Pinpoint the cell where the given text exists, returning its (x, y) midpoint coordinate. 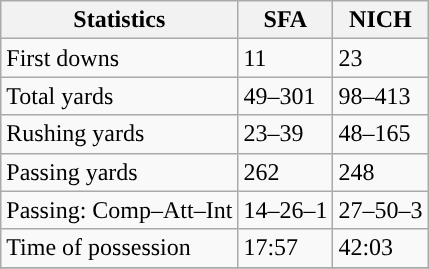
First downs (120, 58)
98–413 (380, 96)
248 (380, 172)
23 (380, 58)
42:03 (380, 248)
NICH (380, 20)
262 (286, 172)
SFA (286, 20)
27–50–3 (380, 210)
Rushing yards (120, 134)
48–165 (380, 134)
11 (286, 58)
49–301 (286, 96)
14–26–1 (286, 210)
17:57 (286, 248)
23–39 (286, 134)
Passing: Comp–Att–Int (120, 210)
Time of possession (120, 248)
Passing yards (120, 172)
Statistics (120, 20)
Total yards (120, 96)
